Identify which cell holds the provided text, then report its (X, Y) central coordinate. 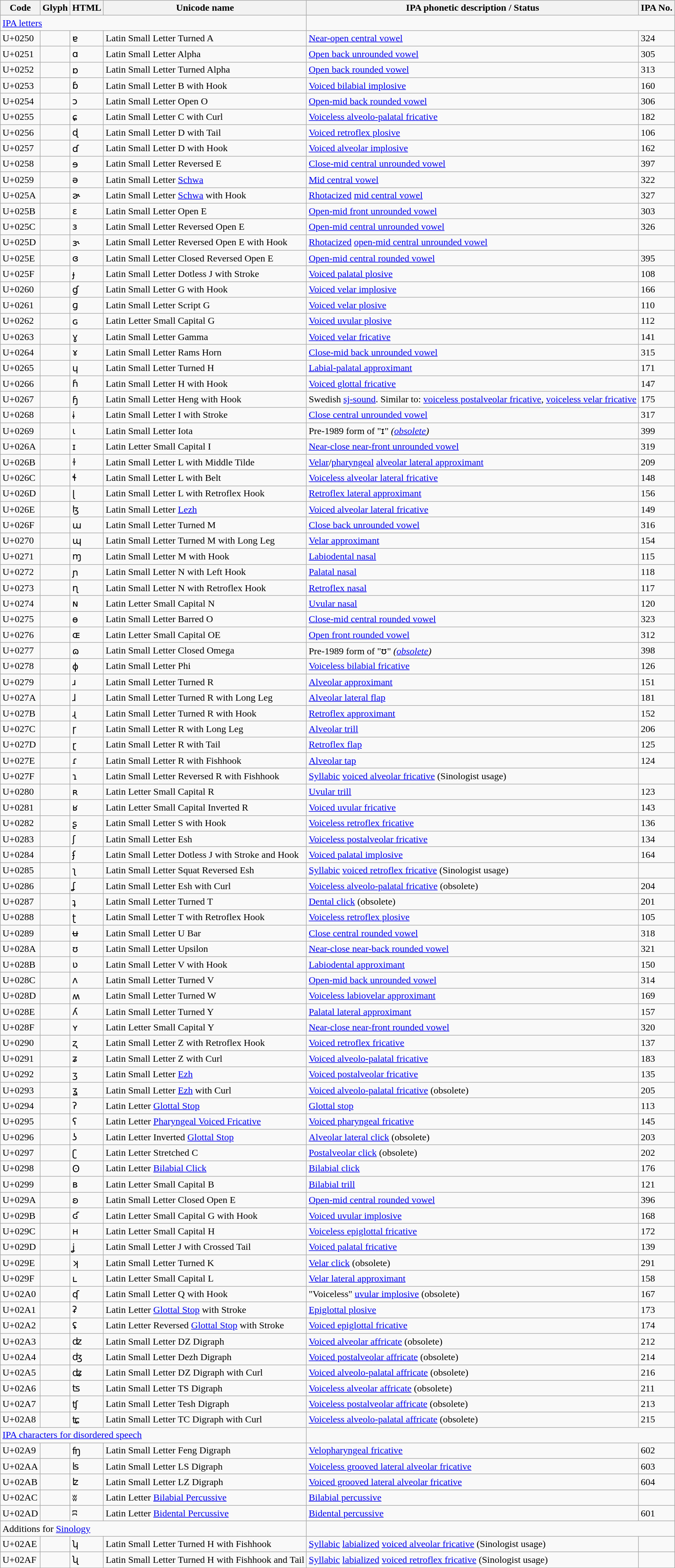
Latin Letter Small Capital Inverted R (205, 807)
U+0275 (21, 619)
121 (656, 1184)
326 (656, 227)
396 (656, 1200)
Latin Small Letter Squat Reversed Esh (205, 870)
U+0254 (21, 101)
ʚ (87, 1200)
Voiceless alveolo-palatal fricative (472, 117)
Latin Small Letter Turned R with Long Leg (205, 698)
U+026F (21, 525)
U+025B (21, 211)
ʝ (87, 1247)
U+0271 (21, 556)
ʓ (87, 1090)
U+0250 (21, 38)
148 (656, 478)
397 (656, 164)
Latin Letter Small Capital N (205, 603)
313 (656, 70)
ɠ (87, 290)
ʙ (87, 1184)
106 (656, 133)
Retroflex lateral approximant (472, 494)
Voiced alveolo-palatal fricative (472, 1059)
ɵ (87, 619)
Voiceless retroflex plosive (472, 917)
604 (656, 1482)
181 (656, 698)
U+0276 (21, 635)
Dental click (obsolete) (472, 902)
Latin Small Letter Open O (205, 101)
U+0282 (21, 823)
U+0253 (21, 86)
395 (656, 258)
Voiced grooved lateral alveolar fricative (472, 1482)
ʆ (87, 886)
U+02A0 (21, 1294)
ɽ (87, 745)
150 (656, 965)
143 (656, 807)
ɚ (87, 195)
Latin Small Letter Turned W (205, 996)
318 (656, 933)
Latin Small Letter Turned Y (205, 1012)
Latin Small Letter Z with Curl (205, 1059)
U+0297 (21, 1153)
154 (656, 541)
601 (656, 1513)
ɝ (87, 242)
Velopharyngeal fricative (472, 1451)
Latin Small Letter Tesh Digraph (205, 1404)
Latin Small Letter Q with Hook (205, 1294)
U+026B (21, 462)
Latin Small Letter Feng Digraph (205, 1451)
U+028E (21, 1012)
Voiceless bilabial fricative (472, 666)
120 (656, 603)
399 (656, 431)
Latin Small Letter Closed Reversed Open E (205, 258)
Latin Small Letter LS Digraph (205, 1466)
141 (656, 337)
Latin Small Letter LZ Digraph (205, 1482)
ʎ (87, 1012)
303 (656, 211)
ʃ (87, 839)
156 (656, 494)
Latin Small Letter U Bar (205, 933)
173 (656, 1310)
Latin Small Letter Turned M with Long Leg (205, 541)
Swedish sj-sound. Similar to: voiceless postalveolar fricative, voiceless velar fricative (472, 400)
U+0267 (21, 400)
U+029C (21, 1232)
U+028D (21, 996)
U+02AD (21, 1513)
IPA phonetic description / Status (472, 8)
157 (656, 1012)
ɮ (87, 509)
152 (656, 713)
124 (656, 761)
Latin Letter Glottal Stop with Stroke (205, 1310)
U+0269 (21, 431)
Latin Letter Small Capital H (205, 1232)
Latin Small Letter T with Retroflex Hook (205, 917)
327 (656, 195)
Latin Small Letter D with Tail (205, 133)
174 (656, 1326)
Latin Small Letter Esh (205, 839)
ʢ (87, 1326)
U+0289 (21, 933)
ɾ (87, 761)
Latin Small Letter Reversed Open E (205, 227)
Voiceless alveolo-palatal affricate (obsolete) (472, 1420)
Latin Small Letter Turned K (205, 1263)
Latin Small Letter Turned M (205, 525)
Latin Letter Small Capital I (205, 447)
Uvular nasal (472, 603)
U+026E (21, 509)
167 (656, 1294)
Latin Letter Small Capital G with Hook (205, 1216)
ʥ (87, 1373)
ɪ (87, 447)
398 (656, 651)
ɘ (87, 164)
211 (656, 1388)
ɳ (87, 588)
ɿ (87, 776)
Latin Small Letter I with Stroke (205, 415)
Latin Small Letter Turned Alpha (205, 70)
ɞ (87, 258)
Voiced velar fricative (472, 337)
Voiceless postalveolar fricative (472, 839)
ʁ (87, 807)
Voiced palatal implosive (472, 855)
ɱ (87, 556)
Latin Letter Bidental Percussive (205, 1513)
Voiced glottal fricative (472, 384)
Latin Letter Stretched C (205, 1153)
113 (656, 1106)
ɒ (87, 70)
ʋ (87, 965)
Latin Small Letter Rams Horn (205, 352)
145 (656, 1122)
Latin Small Letter G with Hook (205, 290)
Latin Small Letter Ezh (205, 1074)
Latin Small Letter R with Tail (205, 745)
323 (656, 619)
Close back unrounded vowel (472, 525)
137 (656, 1043)
U+0285 (21, 870)
Voiced postalveolar fricative (472, 1074)
Open back unrounded vowel (472, 54)
U+028A (21, 949)
Open front rounded vowel (472, 635)
322 (656, 180)
ʑ (87, 1059)
135 (656, 1074)
U+0284 (21, 855)
Voiceless grooved lateral alveolar fricative (472, 1466)
ʟ (87, 1278)
Unicode name (205, 8)
Latin Letter Small Capital B (205, 1184)
Voiced uvular implosive (472, 1216)
U+025D (21, 242)
Retroflex approximant (472, 713)
Latin Small Letter Dotless J with Stroke and Hook (205, 855)
Voiced retroflex fricative (472, 1043)
ɓ (87, 86)
ɕ (87, 117)
U+027E (21, 761)
317 (656, 415)
ɩ (87, 431)
603 (656, 1466)
U+0291 (21, 1059)
Latin Small Letter DZ Digraph (205, 1341)
U+025C (21, 227)
ʕ (87, 1122)
209 (656, 462)
204 (656, 886)
306 (656, 101)
Voiced alveolo-palatal affricate (obsolete) (472, 1373)
Voiced palatal plosive (472, 274)
215 (656, 1420)
U+026D (21, 494)
Latin Small Letter Iota (205, 431)
Voiced velar implosive (472, 290)
Latin Letter Small Capital L (205, 1278)
Bidental percussive (472, 1513)
ʯ (87, 1560)
125 (656, 745)
Velar/pharyngeal alveolar lateral approximant (472, 462)
ʨ (87, 1420)
Latin Small Letter R with Long Leg (205, 729)
ʧ (87, 1404)
Latin Letter Bilabial Click (205, 1168)
ʫ (87, 1482)
Latin Small Letter Closed Open E (205, 1200)
ɨ (87, 415)
Latin Small Letter V with Hook (205, 965)
U+0256 (21, 133)
Syllabic voiced retroflex fricative (Sinologist usage) (472, 870)
Close-mid back unrounded vowel (472, 352)
Latin Letter Pharyngeal Voiced Fricative (205, 1122)
ʒ (87, 1074)
Labiodental approximant (472, 965)
U+0251 (21, 54)
ɐ (87, 38)
324 (656, 38)
Alveolar tap (472, 761)
Latin Small Letter Gamma (205, 337)
110 (656, 305)
U+025A (21, 195)
203 (656, 1137)
Syllabic labialized voiced alveolar fricative (Sinologist usage) (472, 1544)
ʦ (87, 1388)
Voiceless labiovelar approximant (472, 996)
ɴ (87, 603)
U+0257 (21, 148)
Latin Small Letter C with Curl (205, 117)
Glyph (55, 8)
U+0288 (21, 917)
176 (656, 1168)
U+0264 (21, 352)
ɜ (87, 227)
134 (656, 839)
Open-mid front unrounded vowel (472, 211)
ɻ (87, 713)
U+0277 (21, 651)
ʈ (87, 917)
U+026C (21, 478)
291 (656, 1263)
Voiced pharyngeal fricative (472, 1122)
ɑ (87, 54)
U+025F (21, 274)
Bilabial percussive (472, 1498)
202 (656, 1153)
Latin Small Letter L with Belt (205, 478)
U+029D (21, 1247)
Velar click (obsolete) (472, 1263)
Epiglottal plosive (472, 1310)
Velar approximant (472, 541)
Latin Small Letter Script G (205, 305)
ʀ (87, 792)
ʪ (87, 1466)
U+0296 (21, 1137)
182 (656, 117)
Latin Small Letter Turned H (205, 368)
U+0262 (21, 321)
ɦ (87, 384)
ɤ (87, 352)
ɶ (87, 635)
U+029F (21, 1278)
201 (656, 902)
Open-mid central unrounded vowel (472, 227)
115 (656, 556)
183 (656, 1059)
HTML (87, 8)
ɹ (87, 682)
U+02AF (21, 1560)
ʩ (87, 1451)
U+0283 (21, 839)
Alveolar lateral flap (472, 698)
U+027F (21, 776)
Postalveolar click (obsolete) (472, 1153)
Voiced palatal fricative (472, 1247)
Labial-palatal approximant (472, 368)
Latin Letter Reversed Glottal Stop with Stroke (205, 1326)
ʍ (87, 996)
ʮ (87, 1544)
U+0274 (21, 603)
ʂ (87, 823)
Uvular trill (472, 792)
U+027C (21, 729)
U+0287 (21, 902)
108 (656, 274)
U+0280 (21, 792)
316 (656, 525)
Latin Small Letter H with Hook (205, 384)
Latin Small Letter Turned H with Fishhook and Tail (205, 1560)
Near-open central vowel (472, 38)
Latin Letter Inverted Glottal Stop (205, 1137)
Latin Small Letter Turned V (205, 980)
315 (656, 352)
Open-mid back rounded vowel (472, 101)
Latin Small Letter Reversed Open E with Hook (205, 242)
Voiced alveolar affricate (obsolete) (472, 1341)
ʡ (87, 1310)
ʞ (87, 1263)
"Voiceless" uvular implosive (obsolete) (472, 1294)
U+02A3 (21, 1341)
ɟ (87, 274)
U+0268 (21, 415)
216 (656, 1373)
ɯ (87, 525)
Latin Small Letter Heng with Hook (205, 400)
Bilabial trill (472, 1184)
Near-close near-front unrounded vowel (472, 447)
126 (656, 666)
305 (656, 54)
Latin Small Letter M with Hook (205, 556)
Alveolar lateral click (obsolete) (472, 1137)
ʏ (87, 1027)
Voiced epiglottal fricative (472, 1326)
U+02A4 (21, 1357)
Palatal lateral approximant (472, 1012)
U+0270 (21, 541)
602 (656, 1451)
172 (656, 1232)
Latin Small Letter Lezh (205, 509)
ʔ (87, 1106)
Latin Small Letter Open E (205, 211)
312 (656, 635)
112 (656, 321)
Retroflex flap (472, 745)
151 (656, 682)
Latin Letter Small Capital OE (205, 635)
Voiced velar plosive (472, 305)
ʬ (87, 1498)
Latin Small Letter Reversed E (205, 164)
117 (656, 588)
Labiodental nasal (472, 556)
314 (656, 980)
Rhotacized open-mid central unrounded vowel (472, 242)
Velar lateral approximant (472, 1278)
U+028F (21, 1027)
U+028C (21, 980)
Voiced alveolar implosive (472, 148)
Latin Small Letter Upsilon (205, 949)
Voiceless postalveolar affricate (obsolete) (472, 1404)
Latin Letter Glottal Stop (205, 1106)
Voiceless alveolo-palatal fricative (obsolete) (472, 886)
U+02AE (21, 1544)
Open-mid back unrounded vowel (472, 980)
U+0294 (21, 1106)
U+02A6 (21, 1388)
Latin Small Letter L with Middle Tilde (205, 462)
ɛ (87, 211)
ɬ (87, 478)
Bilabial click (472, 1168)
ʤ (87, 1357)
U+0292 (21, 1074)
Latin Small Letter Dezh Digraph (205, 1357)
ʇ (87, 902)
139 (656, 1247)
ʖ (87, 1137)
ɷ (87, 651)
Voiced alveolo-palatal fricative (obsolete) (472, 1090)
319 (656, 447)
U+0286 (21, 886)
Voiceless alveolar affricate (obsolete) (472, 1388)
U+028B (21, 965)
U+025E (21, 258)
U+0293 (21, 1090)
ɣ (87, 337)
Latin Small Letter B with Hook (205, 86)
Voiceless epiglottal fricative (472, 1232)
IPA letters (154, 23)
U+027D (21, 745)
U+027A (21, 698)
ʜ (87, 1232)
U+029E (21, 1263)
Alveolar approximant (472, 682)
Latin Small Letter TC Digraph with Curl (205, 1420)
IPA characters for disordered speech (154, 1435)
Close central rounded vowel (472, 933)
Latin Small Letter Turned R with Hook (205, 713)
U+0278 (21, 666)
Latin Letter Small Capital Y (205, 1027)
U+0265 (21, 368)
U+027B (21, 713)
118 (656, 572)
ʊ (87, 949)
Close central unrounded vowel (472, 415)
ʛ (87, 1216)
Latin Small Letter Alpha (205, 54)
ə (87, 180)
U+0279 (21, 682)
Voiced bilabial implosive (472, 86)
Latin Small Letter Esh with Curl (205, 886)
U+026A (21, 447)
Latin Small Letter N with Retroflex Hook (205, 588)
U+02A2 (21, 1326)
166 (656, 290)
212 (656, 1341)
Latin Small Letter N with Left Hook (205, 572)
U+02A8 (21, 1420)
Voiced uvular fricative (472, 807)
U+0273 (21, 588)
320 (656, 1027)
ʠ (87, 1294)
ʐ (87, 1043)
Latin Small Letter DZ Digraph with Curl (205, 1373)
Voiced postalveolar affricate (obsolete) (472, 1357)
ɖ (87, 133)
ʣ (87, 1341)
214 (656, 1357)
Pre-1989 form of "ʊ" (obsolete) (472, 651)
Close-mid central unrounded vowel (472, 164)
U+0299 (21, 1184)
ɸ (87, 666)
U+0258 (21, 164)
162 (656, 148)
Open back rounded vowel (472, 70)
168 (656, 1216)
123 (656, 792)
U+0281 (21, 807)
ɥ (87, 368)
Latin Small Letter R with Fishhook (205, 761)
171 (656, 368)
U+02AA (21, 1466)
Latin Small Letter L with Retroflex Hook (205, 494)
ʗ (87, 1153)
169 (656, 996)
321 (656, 949)
147 (656, 384)
ʌ (87, 980)
Latin Small Letter Z with Retroflex Hook (205, 1043)
Latin Letter Bilabial Percussive (205, 1498)
205 (656, 1090)
ɭ (87, 494)
ɲ (87, 572)
Latin Small Letter Turned R (205, 682)
Latin Small Letter TS Digraph (205, 1388)
ʄ (87, 855)
ʘ (87, 1168)
Latin Small Letter Schwa (205, 180)
U+02A9 (21, 1451)
ɢ (87, 321)
Mid central vowel (472, 180)
Latin Letter Small Capital R (205, 792)
U+02A1 (21, 1310)
U+0263 (21, 337)
105 (656, 917)
Additions for Sinology (154, 1529)
ʉ (87, 933)
U+0255 (21, 117)
U+02AC (21, 1498)
Latin Small Letter D with Hook (205, 148)
Latin Small Letter Ezh with Curl (205, 1090)
Near-close near-back rounded vowel (472, 949)
ɗ (87, 148)
U+02AB (21, 1482)
IPA No. (656, 8)
Latin Small Letter Phi (205, 666)
Latin Small Letter Closed Omega (205, 651)
Latin Small Letter Schwa with Hook (205, 195)
U+0295 (21, 1122)
ɔ (87, 101)
U+029B (21, 1216)
Syllabic labialized voiced retroflex fricative (Sinologist usage) (472, 1560)
Voiceless alveolar lateral fricative (472, 478)
136 (656, 823)
Latin Small Letter Reversed R with Fishhook (205, 776)
U+029A (21, 1200)
Close-mid central rounded vowel (472, 619)
ɼ (87, 729)
U+0298 (21, 1168)
Near-close near-front rounded vowel (472, 1027)
ɡ (87, 305)
Latin Small Letter Dotless J with Stroke (205, 274)
U+0259 (21, 180)
U+02A5 (21, 1373)
Latin Letter Small Capital G (205, 321)
158 (656, 1278)
Voiced retroflex plosive (472, 133)
Code (21, 8)
Alveolar trill (472, 729)
Latin Small Letter J with Crossed Tail (205, 1247)
Latin Small Letter Turned A (205, 38)
Voiced uvular plosive (472, 321)
ɰ (87, 541)
175 (656, 400)
ɺ (87, 698)
U+02A7 (21, 1404)
ɫ (87, 462)
164 (656, 855)
Voiceless retroflex fricative (472, 823)
ʅ (87, 870)
206 (656, 729)
Palatal nasal (472, 572)
U+0272 (21, 572)
Latin Small Letter Barred O (205, 619)
Retroflex nasal (472, 588)
Pre-1989 form of "ɪ" (obsolete) (472, 431)
U+0261 (21, 305)
149 (656, 509)
U+0260 (21, 290)
Syllabic voiced alveolar fricative (Sinologist usage) (472, 776)
Rhotacized mid central vowel (472, 195)
Latin Small Letter S with Hook (205, 823)
U+0266 (21, 384)
U+0252 (21, 70)
Latin Small Letter Turned H with Fishhook (205, 1544)
160 (656, 86)
ɧ (87, 400)
U+0290 (21, 1043)
ʭ (87, 1513)
213 (656, 1404)
Latin Small Letter Turned T (205, 902)
Glottal stop (472, 1106)
Voiced alveolar lateral fricative (472, 509)
